Extract the (X, Y) coordinate from the center of the cell holding the provided text.  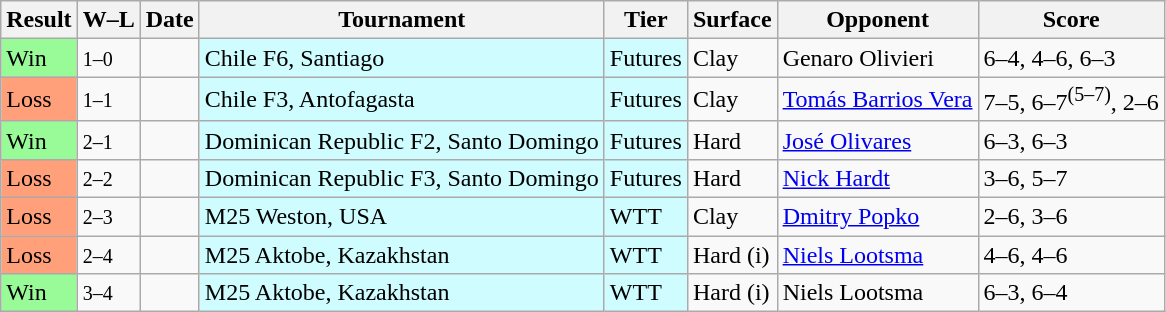
7–5, 6–7(5–7), 2–6 (1071, 100)
Opponent (878, 20)
Nick Hardt (878, 178)
Tournament (402, 20)
2–1 (108, 140)
1–0 (108, 58)
M25 Weston, USA (402, 217)
3–4 (108, 293)
2–2 (108, 178)
Result (39, 20)
3–6, 5–7 (1071, 178)
1–1 (108, 100)
2–3 (108, 217)
Dmitry Popko (878, 217)
Tier (646, 20)
2–4 (108, 255)
6–3, 6–4 (1071, 293)
Score (1071, 20)
Chile F3, Antofagasta (402, 100)
Tomás Barrios Vera (878, 100)
6–4, 4–6, 6–3 (1071, 58)
W–L (108, 20)
Genaro Olivieri (878, 58)
Surface (732, 20)
Chile F6, Santiago (402, 58)
4–6, 4–6 (1071, 255)
Date (170, 20)
6–3, 6–3 (1071, 140)
José Olivares (878, 140)
2–6, 3–6 (1071, 217)
Dominican Republic F2, Santo Domingo (402, 140)
Dominican Republic F3, Santo Domingo (402, 178)
